Locate the cell with the specified text and output its [X, Y] center coordinate. 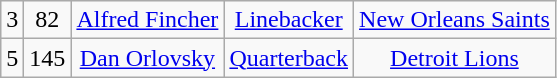
Quarterback [289, 58]
82 [48, 20]
Linebacker [289, 20]
5 [12, 58]
Dan Orlovsky [148, 58]
New Orleans Saints [455, 20]
3 [12, 20]
Detroit Lions [455, 58]
145 [48, 58]
Alfred Fincher [148, 20]
